Output the [X, Y] coordinate of the center of the cell containing the given text.  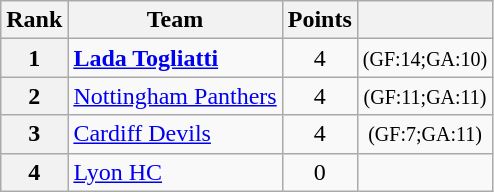
3 [34, 134]
Cardiff Devils [175, 134]
1 [34, 58]
(GF:14;GA:10) [424, 58]
Lada Togliatti [175, 58]
(GF:11;GA:11) [424, 96]
Rank [34, 20]
Lyon HC [175, 172]
Team [175, 20]
Points [320, 20]
0 [320, 172]
Nottingham Panthers [175, 96]
(GF:7;GA:11) [424, 134]
2 [34, 96]
